Capture the cell that displays the provided text and extract its [X, Y] central coordinate. 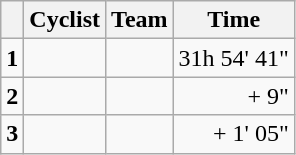
Time [234, 20]
+ 1' 05" [234, 134]
3 [12, 134]
Cyclist [65, 20]
+ 9" [234, 96]
31h 54' 41" [234, 58]
1 [12, 58]
2 [12, 96]
Team [140, 20]
